Scan for the cell matching the given text and deliver its [x, y] coordinate at center. 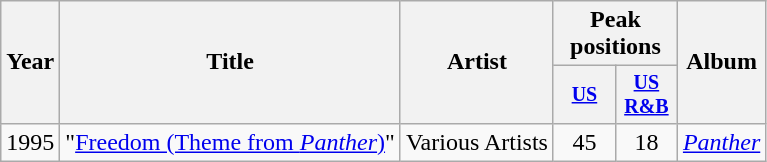
18 [646, 142]
Panther [721, 142]
Peak positions [615, 34]
Title [230, 62]
"Freedom (Theme from Panther)" [230, 142]
Artist [476, 62]
USR&B [646, 94]
US [584, 94]
Year [30, 62]
1995 [30, 142]
Album [721, 62]
45 [584, 142]
Various Artists [476, 142]
